Identify which cell holds the provided text, then report its [x, y] central coordinate. 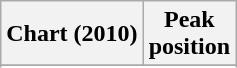
Chart (2010) [72, 34]
Peakposition [189, 34]
